Determine the (x, y) coordinate at the center of the cell enclosing the given text.  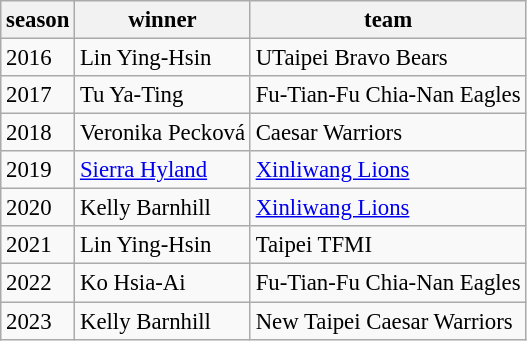
Ko Hsia-Ai (163, 283)
2020 (38, 208)
2022 (38, 283)
Caesar Warriors (388, 133)
2023 (38, 321)
2017 (38, 95)
winner (163, 20)
UTaipei Bravo Bears (388, 58)
2016 (38, 58)
season (38, 20)
team (388, 20)
2018 (38, 133)
Sierra Hyland (163, 170)
Taipei TFMI (388, 245)
2019 (38, 170)
Veronika Pecková (163, 133)
Tu Ya-Ting (163, 95)
New Taipei Caesar Warriors (388, 321)
2021 (38, 245)
